From the cell containing the given text, extract its center point as (X, Y) coordinate. 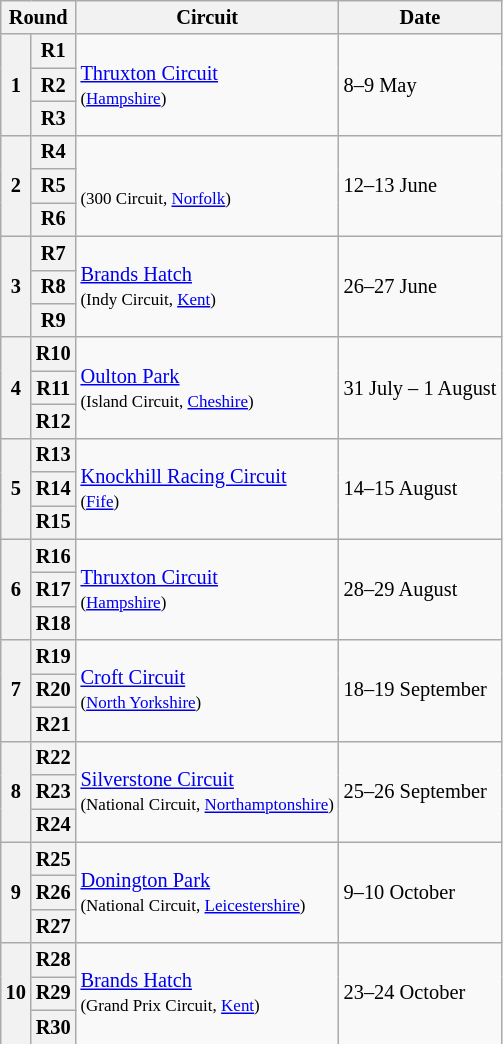
R1 (54, 51)
R7 (54, 253)
26–27 June (420, 286)
10 (16, 994)
Round (38, 17)
R20 (54, 690)
7 (16, 690)
R6 (54, 219)
5 (16, 488)
9–10 October (420, 892)
R13 (54, 455)
1 (16, 84)
R29 (54, 993)
14–15 August (420, 488)
25–26 September (420, 792)
R5 (54, 186)
Silverstone Circuit(National Circuit, Northamptonshire) (208, 792)
23–24 October (420, 994)
R21 (54, 724)
4 (16, 388)
R17 (54, 589)
9 (16, 892)
6 (16, 590)
Brands Hatch(Grand Prix Circuit, Kent) (208, 994)
R12 (54, 421)
R26 (54, 892)
Donington Park(National Circuit, Leicestershire) (208, 892)
R22 (54, 758)
28–29 August (420, 590)
R15 (54, 522)
R23 (54, 791)
R25 (54, 859)
8–9 May (420, 84)
R28 (54, 960)
Croft Circuit(North Yorkshire) (208, 690)
R10 (54, 354)
R27 (54, 926)
Date (420, 17)
8 (16, 792)
31 July – 1 August (420, 388)
R8 (54, 287)
R3 (54, 118)
Circuit (208, 17)
R11 (54, 388)
3 (16, 286)
Oulton Park(Island Circuit, Cheshire) (208, 388)
R2 (54, 85)
2 (16, 186)
R19 (54, 657)
R24 (54, 825)
Brands Hatch(Indy Circuit, Kent) (208, 286)
12–13 June (420, 186)
R9 (54, 320)
R30 (54, 1027)
Knockhill Racing Circuit(Fife) (208, 488)
18–19 September (420, 690)
R18 (54, 623)
R14 (54, 489)
R16 (54, 556)
R4 (54, 152)
(300 Circuit, Norfolk) (208, 186)
